Return the (x, y) coordinate for the center point of the cell that contains the specified text.  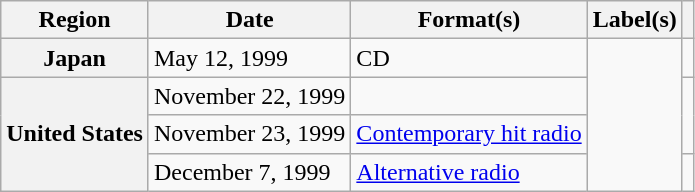
Date (249, 20)
CD (469, 58)
Alternative radio (469, 172)
Label(s) (634, 20)
November 23, 1999 (249, 134)
December 7, 1999 (249, 172)
November 22, 1999 (249, 96)
Contemporary hit radio (469, 134)
Region (75, 20)
Japan (75, 58)
Format(s) (469, 20)
May 12, 1999 (249, 58)
United States (75, 134)
